Locate the cell with the specified text and output its (X, Y) center coordinate. 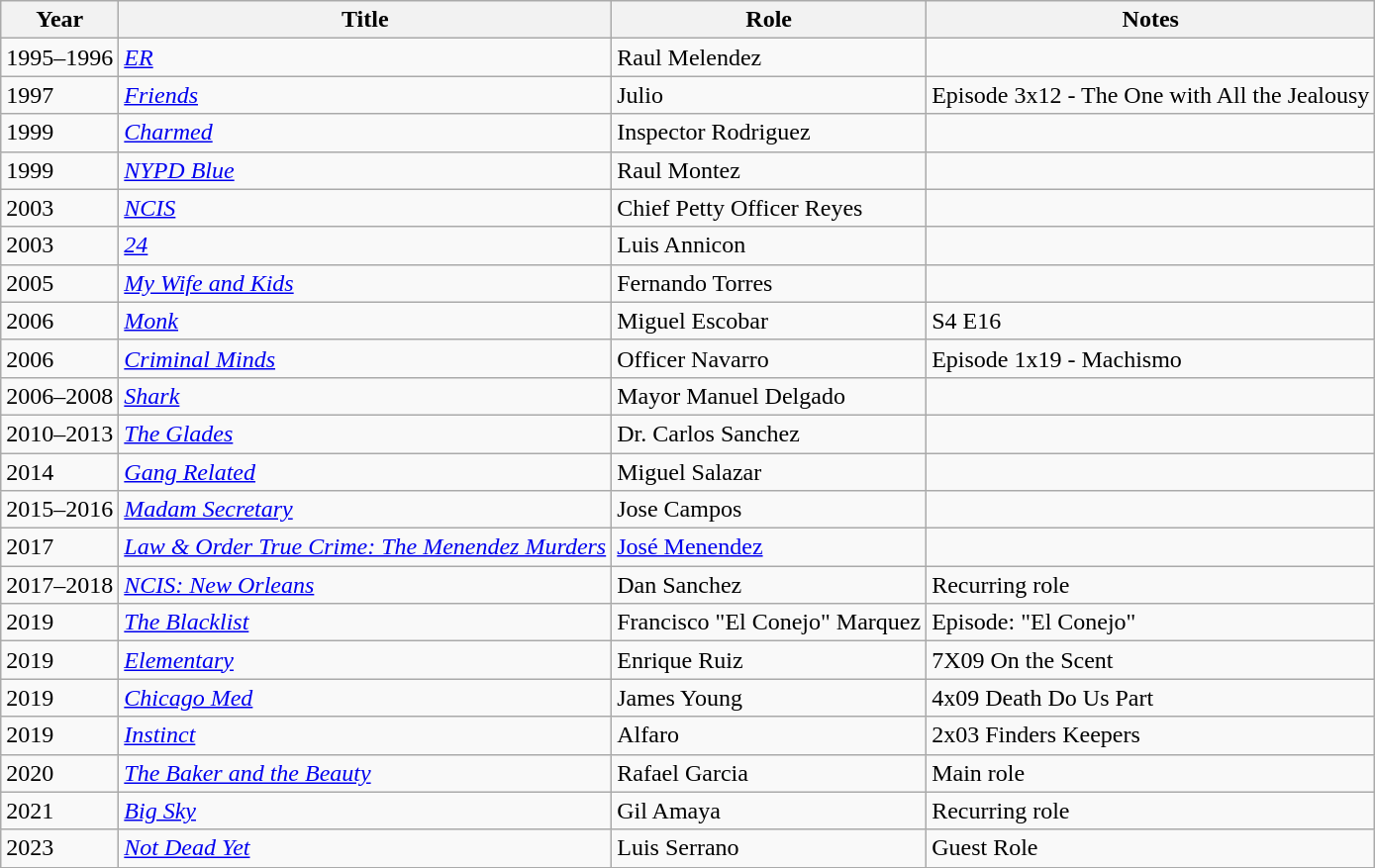
The Blacklist (365, 623)
ER (365, 57)
Enrique Ruiz (769, 660)
Madam Secretary (365, 510)
Dan Sanchez (769, 585)
Notes (1150, 20)
Episode 3x12 - The One with All the Jealousy (1150, 95)
Charmed (365, 133)
Guest Role (1150, 848)
Gil Amaya (769, 811)
NYPD Blue (365, 170)
Episode 1x19 - Machismo (1150, 358)
The Glades (365, 434)
Elementary (365, 660)
2015–2016 (59, 510)
Gang Related (365, 472)
2017–2018 (59, 585)
24 (365, 245)
Officer Navarro (769, 358)
Dr. Carlos Sanchez (769, 434)
Chief Petty Officer Reyes (769, 208)
James Young (769, 698)
7X09 On the Scent (1150, 660)
Friends (365, 95)
Role (769, 20)
1995–1996 (59, 57)
1997 (59, 95)
Luis Annicon (769, 245)
2023 (59, 848)
S4 E16 (1150, 321)
2006–2008 (59, 396)
Mayor Manuel Delgado (769, 396)
Year (59, 20)
Miguel Escobar (769, 321)
Main role (1150, 773)
Raul Montez (769, 170)
NCIS (365, 208)
Episode: "El Conejo" (1150, 623)
2014 (59, 472)
Criminal Minds (365, 358)
2x03 Finders Keepers (1150, 735)
4x09 Death Do Us Part (1150, 698)
Rafael Garcia (769, 773)
Monk (365, 321)
Fernando Torres (769, 283)
Julio (769, 95)
2021 (59, 811)
2005 (59, 283)
José Menendez (769, 547)
Chicago Med (365, 698)
Alfaro (769, 735)
Big Sky (365, 811)
Instinct (365, 735)
2020 (59, 773)
The Baker and the Beauty (365, 773)
Not Dead Yet (365, 848)
Luis Serrano (769, 848)
Miguel Salazar (769, 472)
Law & Order True Crime: The Menendez Murders (365, 547)
Inspector Rodriguez (769, 133)
2010–2013 (59, 434)
2017 (59, 547)
Shark (365, 396)
Jose Campos (769, 510)
My Wife and Kids (365, 283)
Francisco "El Conejo" Marquez (769, 623)
Raul Melendez (769, 57)
Title (365, 20)
NCIS: New Orleans (365, 585)
